From the cell containing the given text, extract its center point as (X, Y) coordinate. 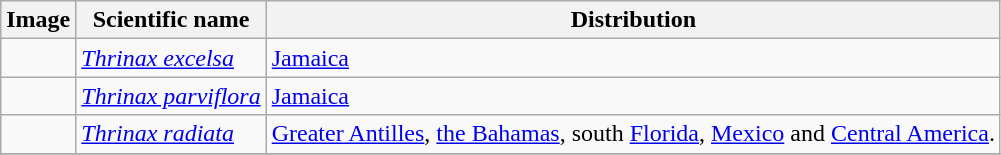
Thrinax parviflora (171, 96)
Thrinax excelsa (171, 58)
Thrinax radiata (171, 134)
Scientific name (171, 20)
Distribution (633, 20)
Greater Antilles, the Bahamas, south Florida, Mexico and Central America. (633, 134)
Image (38, 20)
